Locate the cell with the specified text and output its [x, y] center coordinate. 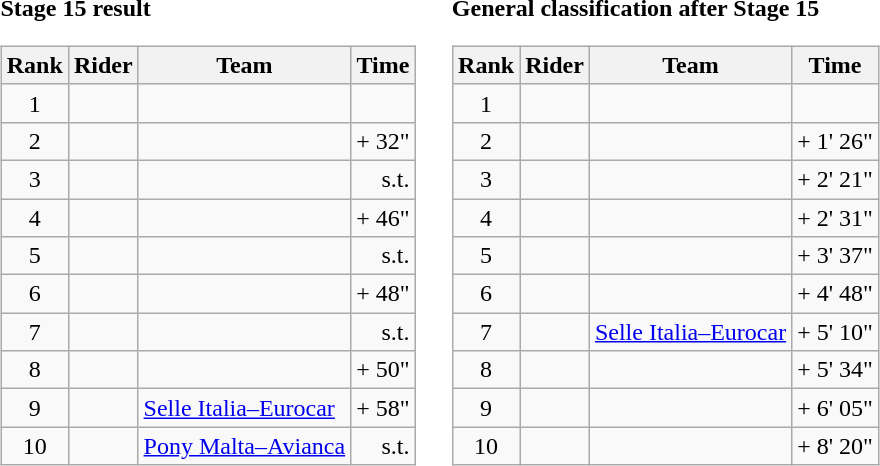
+ 5' 10" [836, 332]
+ 1' 26" [836, 141]
+ 4' 48" [836, 294]
+ 32" [383, 141]
+ 3' 37" [836, 256]
+ 58" [383, 408]
+ 48" [383, 294]
+ 2' 31" [836, 217]
+ 50" [383, 370]
+ 2' 21" [836, 179]
+ 8' 20" [836, 446]
+ 5' 34" [836, 370]
+ 6' 05" [836, 408]
+ 46" [383, 217]
Pony Malta–Avianca [244, 446]
